Capture the cell that displays the provided text and extract its [X, Y] central coordinate. 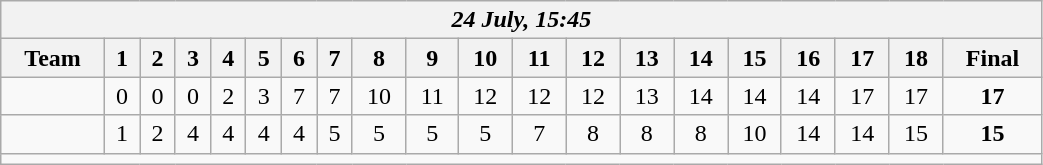
16 [808, 58]
18 [916, 58]
Team [53, 58]
24 July, 15:45 [522, 20]
Final [992, 58]
6 [298, 58]
9 [432, 58]
